Provide the (X, Y) coordinate of the cell's center where the given text is located.  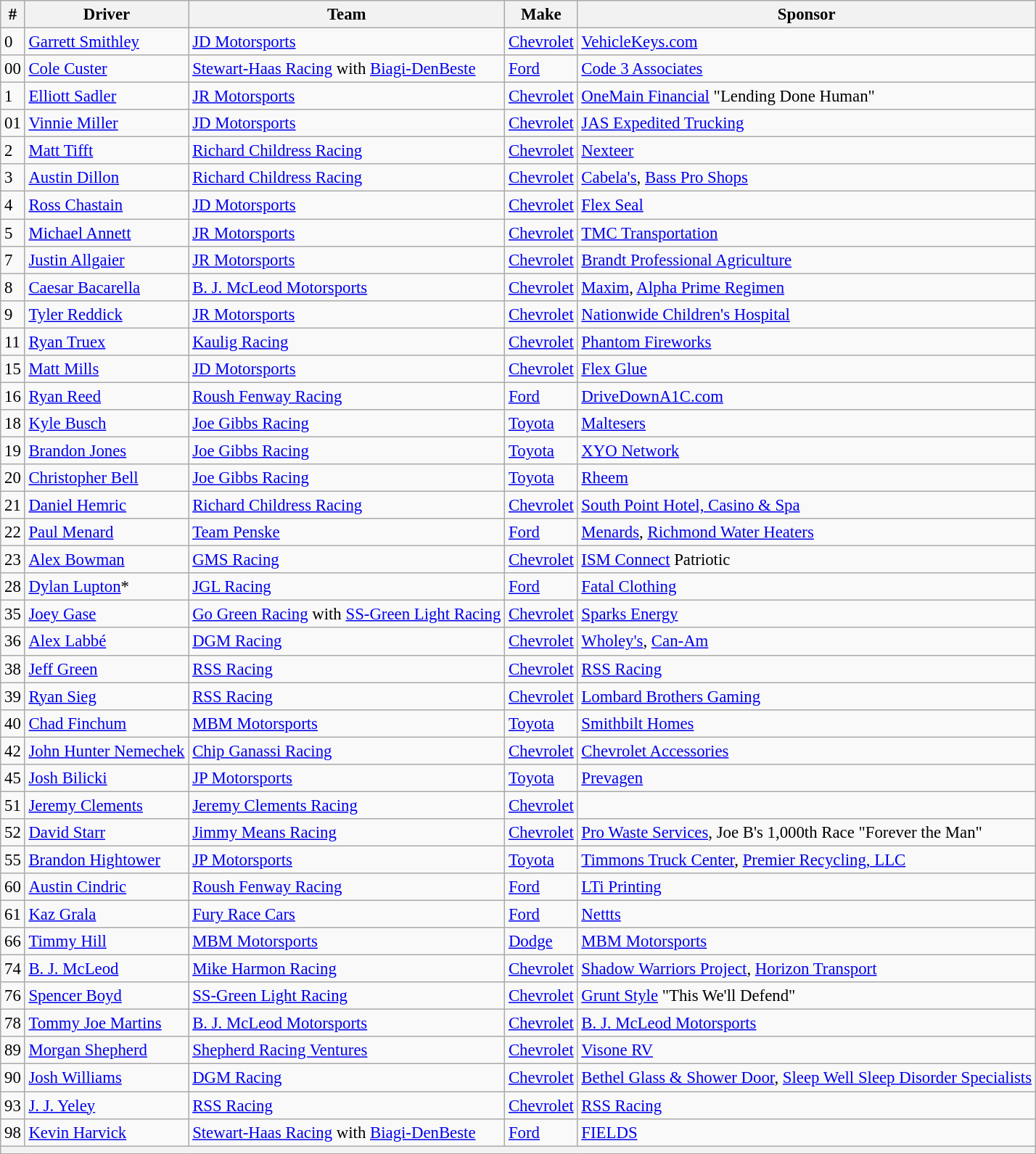
Kyle Busch (107, 424)
98 (13, 1132)
20 (13, 478)
Paul Menard (107, 532)
Austin Dillon (107, 178)
0 (13, 42)
Sparks Energy (807, 614)
Make (541, 15)
Kaz Grala (107, 915)
74 (13, 969)
3 (13, 178)
Chevrolet Accessories (807, 751)
Spencer Boyd (107, 996)
55 (13, 860)
Driver (107, 15)
36 (13, 642)
LTi Printing (807, 887)
Phantom Fireworks (807, 342)
Grunt Style "This We'll Defend" (807, 996)
52 (13, 833)
David Starr (107, 833)
Alex Bowman (107, 560)
01 (13, 123)
Justin Allgaier (107, 260)
GMS Racing (347, 560)
Josh Bilicki (107, 778)
Bethel Glass & Shower Door, Sleep Well Sleep Disorder Specialists (807, 1078)
Austin Cindric (107, 887)
38 (13, 669)
Menards, Richmond Water Heaters (807, 532)
Matt Mills (107, 369)
Visone RV (807, 1051)
Go Green Racing with SS-Green Light Racing (347, 614)
Ryan Sieg (107, 696)
Chad Finchum (107, 723)
Fury Race Cars (347, 915)
51 (13, 805)
Caesar Bacarella (107, 287)
Maltesers (807, 424)
Tyler Reddick (107, 314)
16 (13, 396)
Brandt Professional Agriculture (807, 260)
Alex Labbé (107, 642)
28 (13, 587)
Nationwide Children's Hospital (807, 314)
Garrett Smithley (107, 42)
Team (347, 15)
23 (13, 560)
Cole Custer (107, 69)
Fatal Clothing (807, 587)
Rheem (807, 478)
18 (13, 424)
9 (13, 314)
Timmons Truck Center, Premier Recycling, LLC (807, 860)
78 (13, 1023)
5 (13, 233)
Dylan Lupton* (107, 587)
35 (13, 614)
89 (13, 1051)
7 (13, 260)
4 (13, 205)
00 (13, 69)
Ryan Truex (107, 342)
South Point Hotel, Casino & Spa (807, 506)
40 (13, 723)
Smithbilt Homes (807, 723)
Mike Harmon Racing (347, 969)
11 (13, 342)
Cabela's, Bass Pro Shops (807, 178)
Sponsor (807, 15)
Shepherd Racing Ventures (347, 1051)
Flex Glue (807, 369)
22 (13, 532)
Brandon Jones (107, 450)
Team Penske (347, 532)
60 (13, 887)
21 (13, 506)
VehicleKeys.com (807, 42)
Tommy Joe Martins (107, 1023)
93 (13, 1105)
Ryan Reed (107, 396)
J. J. Yeley (107, 1105)
Michael Annett (107, 233)
Chip Ganassi Racing (347, 751)
Jeremy Clements Racing (347, 805)
39 (13, 696)
Christopher Bell (107, 478)
Vinnie Miller (107, 123)
Shadow Warriors Project, Horizon Transport (807, 969)
Kevin Harvick (107, 1132)
Joey Gase (107, 614)
2 (13, 151)
TMC Transportation (807, 233)
DriveDownA1C.com (807, 396)
Maxim, Alpha Prime Regimen (807, 287)
Jimmy Means Racing (347, 833)
OneMain Financial "Lending Done Human" (807, 96)
FIELDS (807, 1132)
Code 3 Associates (807, 69)
JGL Racing (347, 587)
JAS Expedited Trucking (807, 123)
Jeremy Clements (107, 805)
15 (13, 369)
Prevagen (807, 778)
Elliott Sadler (107, 96)
Daniel Hemric (107, 506)
66 (13, 941)
Pro Waste Services, Joe B's 1,000th Race "Forever the Man" (807, 833)
XYO Network (807, 450)
Flex Seal (807, 205)
# (13, 15)
1 (13, 96)
19 (13, 450)
42 (13, 751)
Lombard Brothers Gaming (807, 696)
SS-Green Light Racing (347, 996)
Morgan Shepherd (107, 1051)
Nettts (807, 915)
Jeff Green (107, 669)
Josh Williams (107, 1078)
Nexteer (807, 151)
Brandon Hightower (107, 860)
90 (13, 1078)
Ross Chastain (107, 205)
61 (13, 915)
Wholey's, Can-Am (807, 642)
8 (13, 287)
Dodge (541, 941)
45 (13, 778)
ISM Connect Patriotic (807, 560)
76 (13, 996)
Kaulig Racing (347, 342)
Matt Tifft (107, 151)
B. J. McLeod (107, 969)
Timmy Hill (107, 941)
John Hunter Nemechek (107, 751)
